For the text-containing cell, return its midpoint in [x, y] coordinate format. 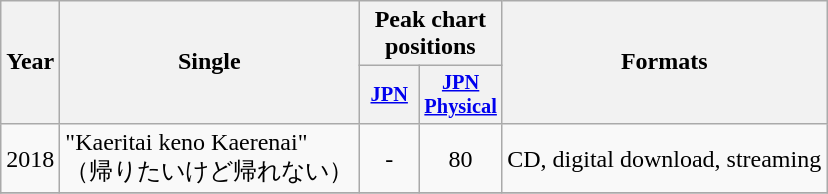
JPN [390, 95]
JPNPhysical [461, 95]
Single [210, 62]
CD, digital download, streaming [664, 158]
Peak chart positions [430, 34]
Formats [664, 62]
- [390, 158]
Year [30, 62]
"Kaeritai keno Kaerenai"（帰りたいけど帰れない） [210, 158]
2018 [30, 158]
80 [461, 158]
